Return [x, y] of the center of cell containing provided text 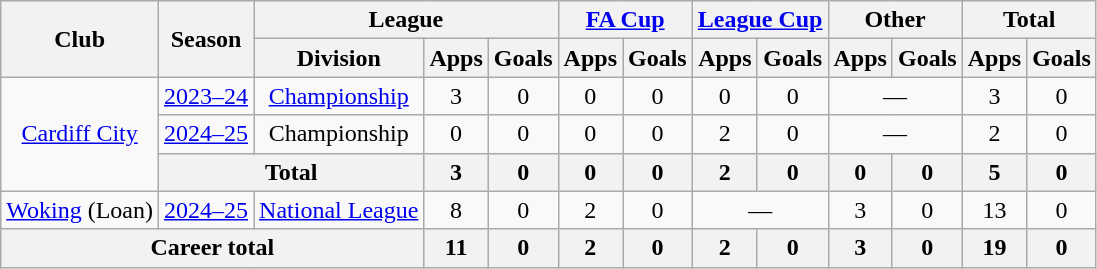
11 [456, 248]
Season [206, 39]
Woking (Loan) [80, 210]
19 [994, 248]
5 [994, 172]
Division [339, 58]
FA Cup [625, 20]
8 [456, 210]
National League [339, 210]
Cardiff City [80, 134]
2023–24 [206, 96]
Career total [212, 248]
League [406, 20]
13 [994, 210]
League Cup [760, 20]
Other [895, 20]
Club [80, 39]
